Search for the cell housing the specified text and yield its (x, y) center coordinate. 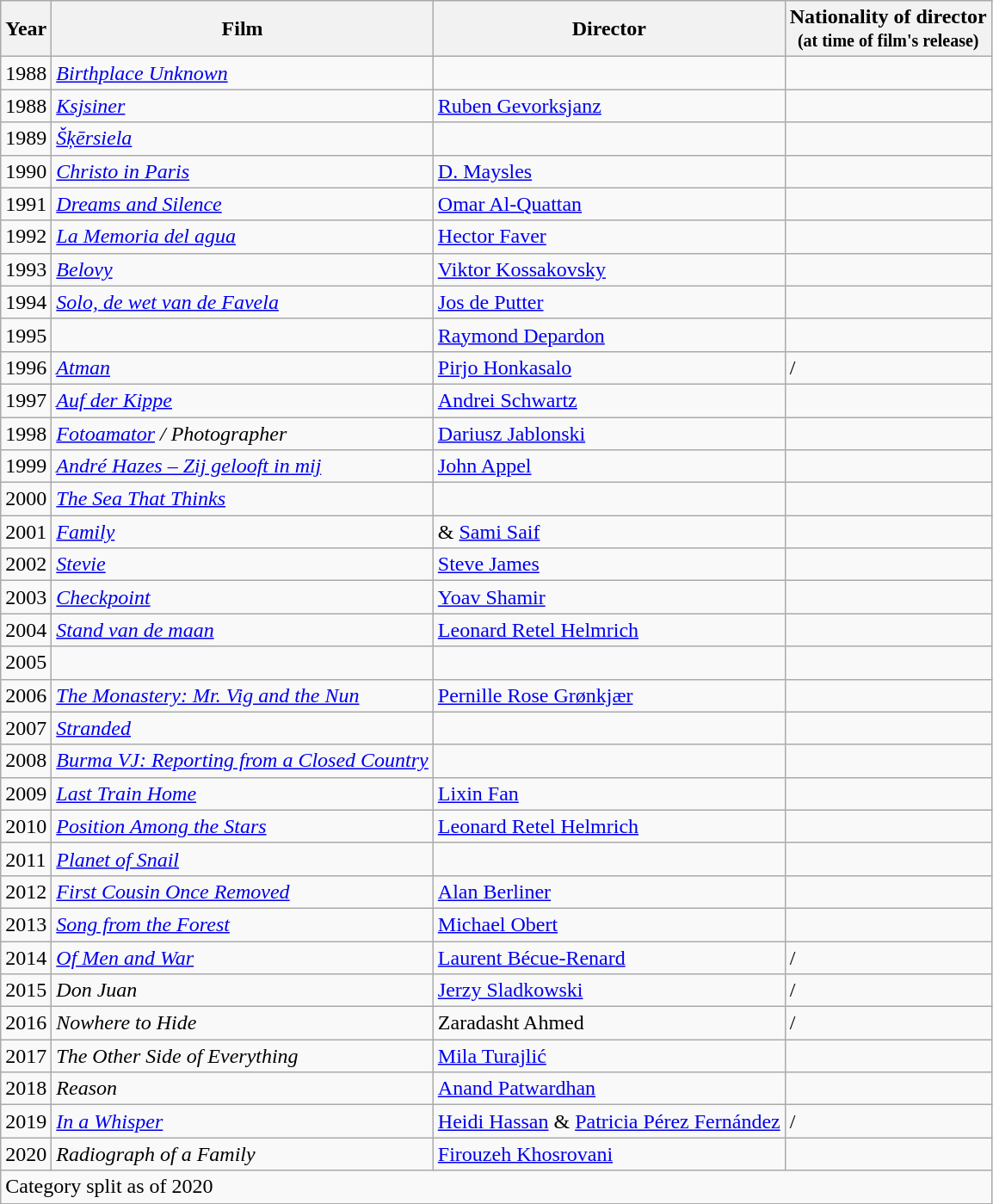
Ksjsiner (243, 106)
Nationality of director(at time of film's release) (888, 29)
1994 (26, 302)
Anand Patwardhan (609, 1089)
Dariusz Jablonski (609, 433)
Raymond Depardon (609, 335)
1993 (26, 269)
Stranded (243, 728)
1990 (26, 171)
2012 (26, 892)
The Monastery: Mr. Vig and the Nun (243, 695)
Zaradasht Ahmed (609, 1023)
2014 (26, 958)
Omar Al-Quattan (609, 204)
Auf der Kippe (243, 400)
2015 (26, 991)
The Sea That Thinks (243, 499)
D. Maysles (609, 171)
Dreams and Silence (243, 204)
2007 (26, 728)
Don Juan (243, 991)
Laurent Bécue-Renard (609, 958)
John Appel (609, 466)
Jos de Putter (609, 302)
Of Men and War (243, 958)
2020 (26, 1154)
1989 (26, 139)
Alan Berliner (609, 892)
1995 (26, 335)
Solo, de wet van de Favela (243, 302)
1998 (26, 433)
Last Train Home (243, 793)
Burma VJ: Reporting from a Closed Country (243, 761)
Lixin Fan (609, 793)
Atman (243, 367)
2016 (26, 1023)
2002 (26, 565)
Jerzy Sladkowski (609, 991)
Fotoamator / Photographer (243, 433)
Viktor Kossakovsky (609, 269)
Christo in Paris (243, 171)
2004 (26, 630)
Mila Turajlić (609, 1056)
1991 (26, 204)
Stand van de maan (243, 630)
Andrei Schwartz (609, 400)
Reason (243, 1089)
2010 (26, 826)
Position Among the Stars (243, 826)
Firouzeh Khosrovani (609, 1154)
Song from the Forest (243, 924)
Category split as of 2020 (496, 1187)
Ruben Gevorksjanz (609, 106)
2001 (26, 532)
2008 (26, 761)
2009 (26, 793)
1999 (26, 466)
Family (243, 532)
Stevie (243, 565)
Yoav Shamir (609, 597)
2019 (26, 1121)
2011 (26, 859)
1992 (26, 237)
Year (26, 29)
1996 (26, 367)
André Hazes – Zij gelooft in mij (243, 466)
Radiograph of a Family (243, 1154)
Hector Faver (609, 237)
2003 (26, 597)
Michael Obert (609, 924)
Heidi Hassan & Patricia Pérez Fernández (609, 1121)
Checkpoint (243, 597)
Nowhere to Hide (243, 1023)
2000 (26, 499)
& Sami Saif (609, 532)
Belovy (243, 269)
1997 (26, 400)
Šķērsiela (243, 139)
Steve James (609, 565)
La Memoria del agua (243, 237)
2013 (26, 924)
Pernille Rose Grønkjær (609, 695)
Director (609, 29)
2005 (26, 663)
The Other Side of Everything (243, 1056)
Birthplace Unknown (243, 73)
2017 (26, 1056)
In a Whisper (243, 1121)
Pirjo Honkasalo (609, 367)
2006 (26, 695)
Planet of Snail (243, 859)
2018 (26, 1089)
Film (243, 29)
First Cousin Once Removed (243, 892)
